Provide the [X, Y] coordinate of the cell's center where the given text is located.  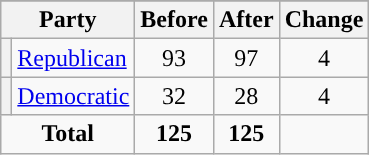
Change [324, 20]
Democratic [74, 96]
32 [174, 96]
97 [246, 58]
28 [246, 96]
Total [68, 134]
Republican [74, 58]
93 [174, 58]
Party [68, 20]
Before [174, 20]
After [246, 20]
